Search for the cell housing the specified text and yield its (X, Y) center coordinate. 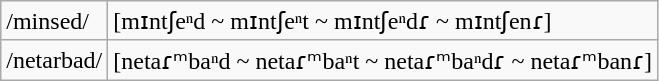
[netaɾᵐbaⁿd ~ netaɾᵐbaⁿt ~ netaɾᵐbaⁿdɾ ~ netaɾᵐbanɾ] (383, 60)
/minsed/ (54, 21)
/netarbad/ (54, 60)
[mɪntʃeⁿd ~ mɪntʃeⁿt ~ mɪntʃeⁿdɾ ~ mɪntʃenɾ] (383, 21)
